Return (x, y) of the center of cell containing provided text 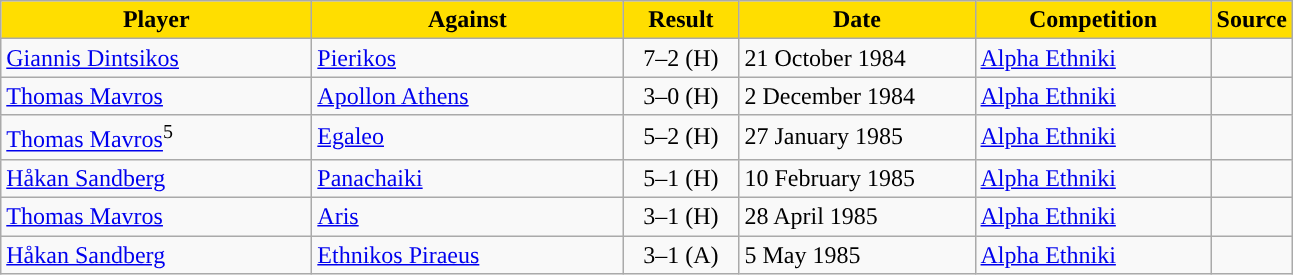
Result (681, 20)
Pierikos (468, 58)
Source (1252, 20)
5–2 (H) (681, 138)
28 April 1985 (857, 217)
5 May 1985 (857, 255)
Panachaiki (468, 178)
10 February 1985 (857, 178)
Apollon Athens (468, 96)
Competition (1093, 20)
2 December 1984 (857, 96)
Egaleo (468, 138)
7–2 (H) (681, 58)
3–1 (A) (681, 255)
Aris (468, 217)
27 January 1985 (857, 138)
Giannis Dintsikos (156, 58)
Date (857, 20)
Ethnikos Piraeus (468, 255)
3–1 (H) (681, 217)
5–1 (H) (681, 178)
3–0 (H) (681, 96)
Player (156, 20)
21 October 1984 (857, 58)
Against (468, 20)
Thomas Mavros5 (156, 138)
